Determine the (x, y) coordinate at the center of the cell enclosing the given text.  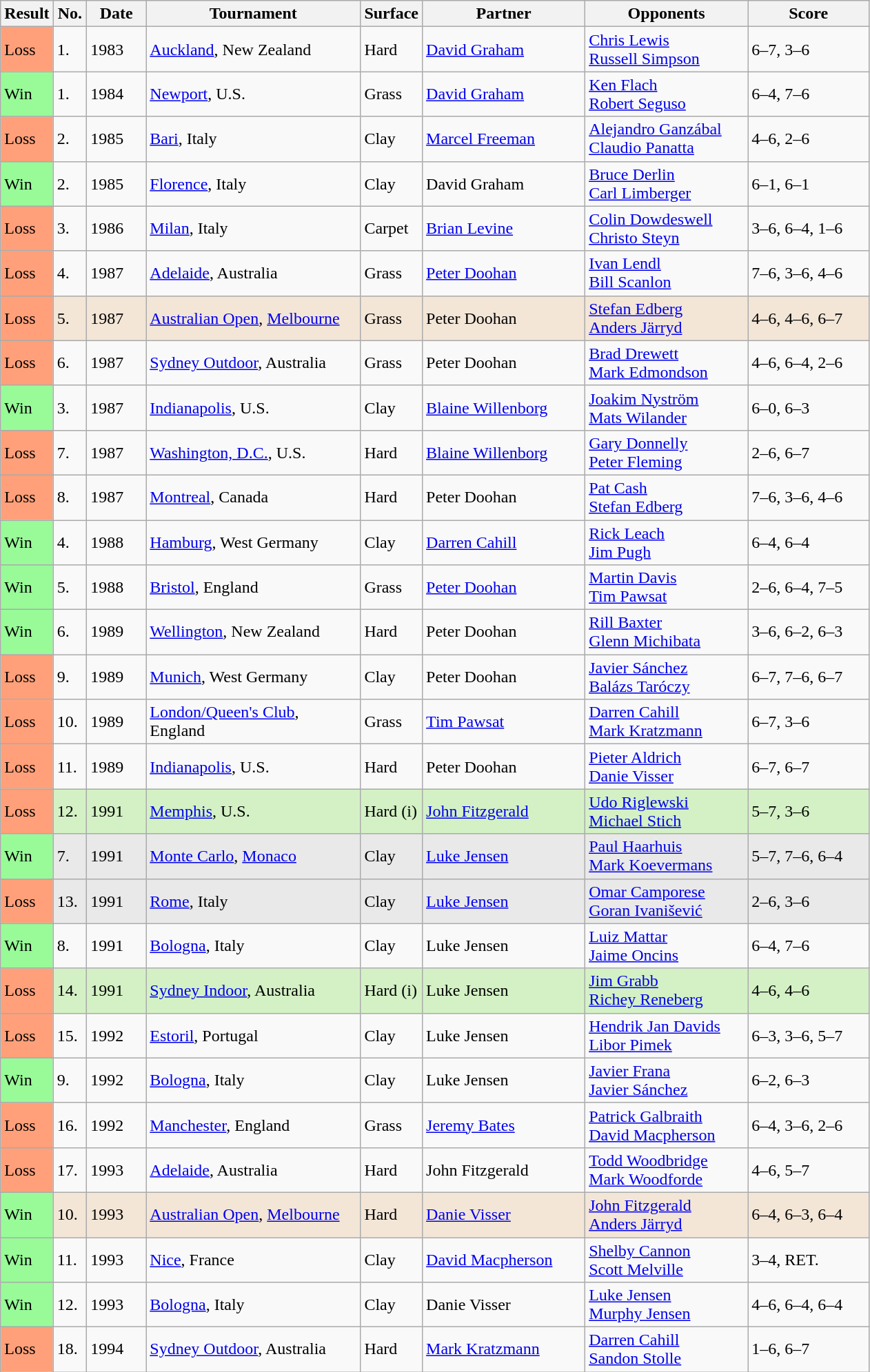
18. (70, 1349)
Paul Haarhuis Mark Koevermans (667, 856)
Luiz Mattar Jaime Oncins (667, 945)
Pieter Aldrich Danie Visser (667, 766)
1986 (117, 229)
15. (70, 1035)
Estoril, Portugal (254, 1035)
Todd Woodbridge Mark Woodforde (667, 1170)
Martin Davis Tim Pawsat (667, 587)
Luke Jensen Murphy Jensen (667, 1305)
Pat Cash Stefan Edberg (667, 498)
Rill Baxter Glenn Michibata (667, 633)
Wellington, New Zealand (254, 633)
Darren Cahill Sandon Stolle (667, 1349)
4–6, 6–4, 2–6 (809, 362)
13. (70, 901)
No. (70, 14)
6–0, 6–3 (809, 408)
Result (27, 14)
Javier Sánchez Balázs Taróczy (667, 677)
Monte Carlo, Monaco (254, 856)
4–6, 4–6 (809, 991)
Joakim Nyström Mats Wilander (667, 408)
Nice, France (254, 1260)
Bristol, England (254, 587)
Jeremy Bates (504, 1125)
Memphis, U.S. (254, 812)
Score (809, 14)
Stefan Edberg Anders Järryd (667, 318)
Mark Kratzmann (504, 1349)
6–7, 7–6, 6–7 (809, 677)
Montreal, Canada (254, 498)
Gary Donnelly Peter Fleming (667, 452)
2–6, 6–7 (809, 452)
Washington, D.C., U.S. (254, 452)
Date (117, 14)
5–7, 7–6, 6–4 (809, 856)
Colin Dowdeswell Christo Steyn (667, 229)
6–3, 3–6, 5–7 (809, 1035)
Marcel Freeman (504, 139)
Milan, Italy (254, 229)
Bruce Derlin Carl Limberger (667, 183)
Carpet (392, 229)
14. (70, 991)
Hamburg, West Germany (254, 542)
Surface (392, 14)
Brian Levine (504, 229)
London/Queen's Club, England (254, 722)
4–6, 2–6 (809, 139)
1994 (117, 1349)
Munich, West Germany (254, 677)
3–6, 6–2, 6–3 (809, 633)
Brad Drewett Mark Edmondson (667, 362)
Udo Riglewski Michael Stich (667, 812)
David Macpherson (504, 1260)
17. (70, 1170)
3–6, 6–4, 1–6 (809, 229)
1984 (117, 94)
4–6, 5–7 (809, 1170)
Opponents (667, 14)
Tim Pawsat (504, 722)
2–6, 3–6 (809, 901)
6–4, 3–6, 2–6 (809, 1125)
Auckland, New Zealand (254, 50)
Alejandro Ganzábal Claudio Panatta (667, 139)
Partner (504, 14)
Darren Cahill (504, 542)
2–6, 6–4, 7–5 (809, 587)
Rome, Italy (254, 901)
Sydney Indoor, Australia (254, 991)
Newport, U.S. (254, 94)
3–4, RET. (809, 1260)
Jim Grabb Richey Reneberg (667, 991)
John Fitzgerald Anders Järryd (667, 1214)
Darren Cahill Mark Kratzmann (667, 722)
Chris Lewis Russell Simpson (667, 50)
1–6, 6–7 (809, 1349)
Ivan Lendl Bill Scanlon (667, 273)
Shelby Cannon Scott Melville (667, 1260)
Javier Frana Javier Sánchez (667, 1081)
Patrick Galbraith David Macpherson (667, 1125)
Hendrik Jan Davids Libor Pimek (667, 1035)
4–6, 6–4, 6–4 (809, 1305)
Manchester, England (254, 1125)
6–7, 6–7 (809, 766)
16. (70, 1125)
6–2, 6–3 (809, 1081)
Rick Leach Jim Pugh (667, 542)
Ken Flach Robert Seguso (667, 94)
4–6, 4–6, 6–7 (809, 318)
6–4, 6–3, 6–4 (809, 1214)
6–4, 6–4 (809, 542)
5–7, 3–6 (809, 812)
Florence, Italy (254, 183)
Omar Camporese Goran Ivanišević (667, 901)
Bari, Italy (254, 139)
Tournament (254, 14)
1983 (117, 50)
6–1, 6–1 (809, 183)
